Scan for the cell matching the given text and deliver its [X, Y] coordinate at center. 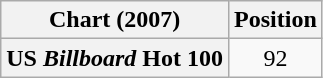
Chart (2007) [115, 20]
92 [276, 58]
Position [276, 20]
US Billboard Hot 100 [115, 58]
